For the text-containing cell, return its midpoint in (x, y) coordinate format. 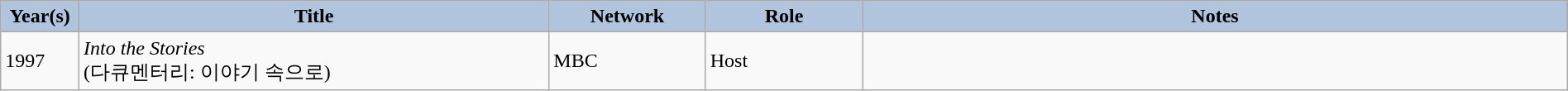
Role (784, 17)
MBC (627, 61)
Notes (1216, 17)
Title (313, 17)
Host (784, 61)
Network (627, 17)
1997 (40, 61)
Into the Stories(다큐멘터리: 이야기 속으로) (313, 61)
Year(s) (40, 17)
